Pinpoint the cell where the given text exists, returning its (x, y) midpoint coordinate. 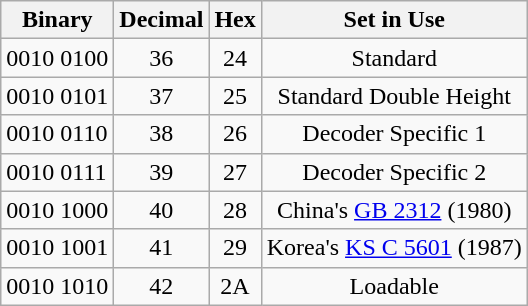
2A (235, 286)
0010 1000 (58, 210)
Decoder Specific 2 (394, 172)
Decimal (162, 20)
Loadable (394, 286)
0010 0101 (58, 96)
27 (235, 172)
0010 0111 (58, 172)
China's GB 2312 (1980) (394, 210)
40 (162, 210)
0010 0110 (58, 134)
Binary (58, 20)
41 (162, 248)
0010 1001 (58, 248)
0010 1010 (58, 286)
Standard Double Height (394, 96)
42 (162, 286)
Korea's KS C 5601 (1987) (394, 248)
37 (162, 96)
Decoder Specific 1 (394, 134)
25 (235, 96)
0010 0100 (58, 58)
26 (235, 134)
Standard (394, 58)
Hex (235, 20)
24 (235, 58)
Set in Use (394, 20)
38 (162, 134)
39 (162, 172)
29 (235, 248)
36 (162, 58)
28 (235, 210)
